Pinpoint the cell where the given text exists, returning its (X, Y) midpoint coordinate. 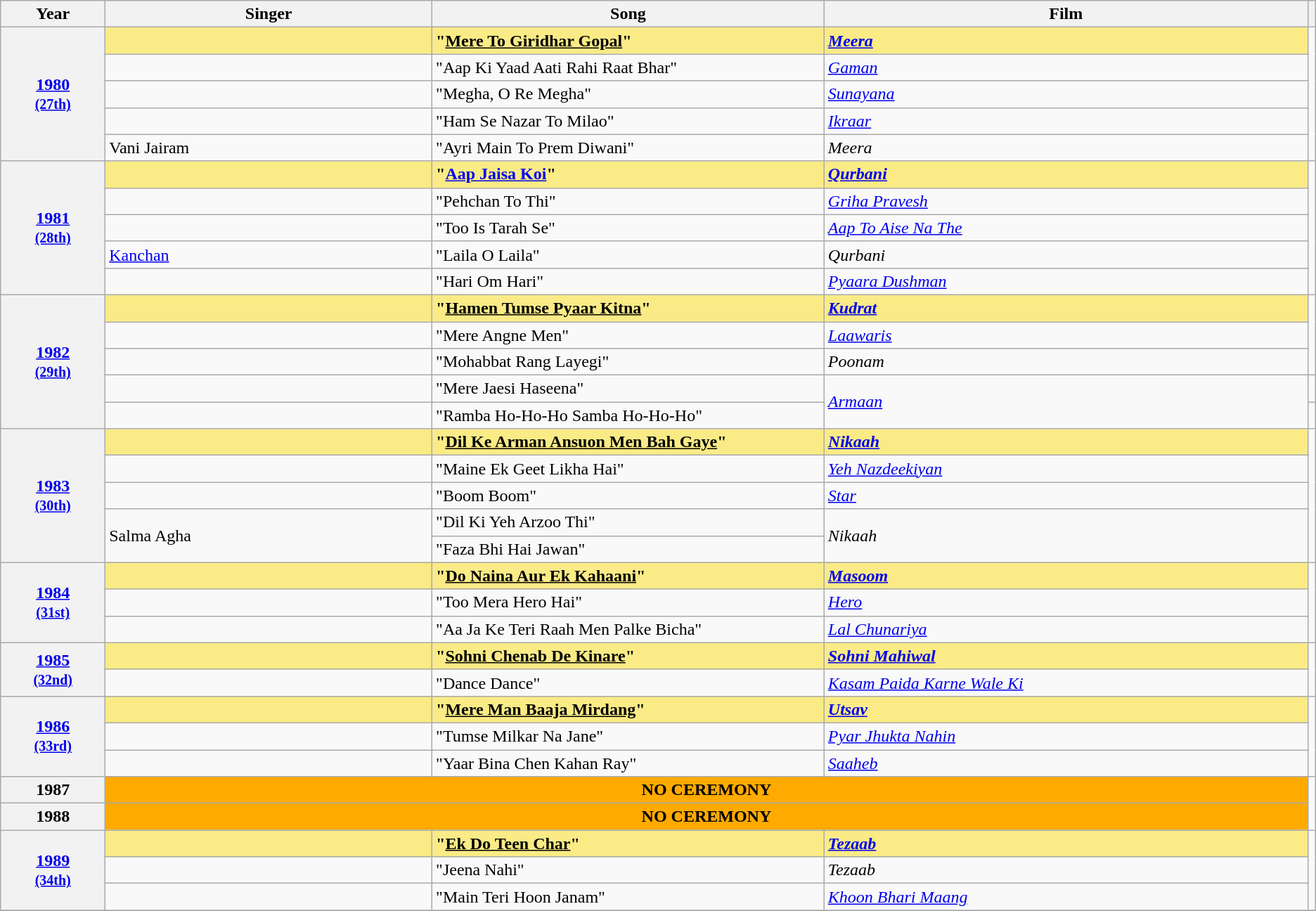
1980(27th) (53, 94)
"Dil Ke Arman Ansuon Men Bah Gaye" (628, 442)
"Hari Om Hari" (628, 281)
1984(31st) (53, 602)
"Mere Jaesi Haseena" (628, 389)
1986(33rd) (53, 736)
1988 (53, 817)
"Ham Se Nazar To Milao" (628, 121)
Griha Pravesh (1066, 201)
"Too Is Tarah Se" (628, 228)
Khoon Bhari Maang (1066, 897)
"Ayri Main To Prem Diwani" (628, 148)
"Ramba Ho-Ho-Ho Samba Ho-Ho-Ho" (628, 415)
1985(32nd) (53, 669)
Hero (1066, 602)
Pyar Jhukta Nahin (1066, 736)
1989(34th) (53, 870)
"Too Mera Hero Hai" (628, 602)
"Dil Ki Yeh Arzoo Thi" (628, 522)
Salma Agha (269, 536)
Saaheb (1066, 763)
1987 (53, 790)
"Hamen Tumse Pyaar Kitna" (628, 308)
"Dance Dance" (628, 683)
Laawaris (1066, 335)
Vani Jairam (269, 148)
Film (1066, 14)
"Boom Boom" (628, 496)
Poonam (1066, 362)
"Do Naina Aur Ek Kahaani" (628, 576)
"Tumse Milkar Na Jane" (628, 736)
"Maine Ek Geet Likha Hai" (628, 469)
Year (53, 14)
"Aap Ki Yaad Aati Rahi Raat Bhar" (628, 67)
"Laila O Laila" (628, 254)
"Yaar Bina Chen Kahan Ray" (628, 763)
Sunayana (1066, 94)
1983(30th) (53, 496)
Gaman (1066, 67)
Ikraar (1066, 121)
"Megha, O Re Megha" (628, 94)
"Aap Jaisa Koi" (628, 174)
Sohni Mahiwal (1066, 656)
Kasam Paida Karne Wale Ki (1066, 683)
Singer (269, 14)
Aap To Aise Na The (1066, 228)
"Mere Man Baaja Mirdang" (628, 709)
Armaan (1066, 402)
1981(28th) (53, 228)
Star (1066, 496)
"Sohni Chenab De Kinare" (628, 656)
"Main Teri Hoon Janam" (628, 897)
Utsav (1066, 709)
Lal Chunariya (1066, 629)
"Mohabbat Rang Layegi" (628, 362)
Kudrat (1066, 308)
"Pehchan To Thi" (628, 201)
"Jeena Nahi" (628, 870)
Kanchan (269, 254)
Yeh Nazdeekiyan (1066, 469)
"Faza Bhi Hai Jawan" (628, 549)
"Mere To Giridhar Gopal" (628, 41)
Song (628, 14)
Pyaara Dushman (1066, 281)
1982(29th) (53, 361)
"Aa Ja Ke Teri Raah Men Palke Bicha" (628, 629)
"Mere Angne Men" (628, 335)
"Ek Do Teen Char" (628, 844)
Masoom (1066, 576)
